Pinpoint the cell where the given text exists, returning its (X, Y) midpoint coordinate. 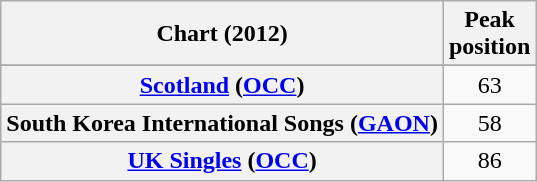
UK Singles (OCC) (222, 161)
86 (489, 161)
South Korea International Songs (GAON) (222, 123)
Chart (2012) (222, 34)
63 (489, 85)
Peakposition (489, 34)
58 (489, 123)
Scotland (OCC) (222, 85)
